Detect which cell encompasses the target text, then output its [x, y] center coordinate. 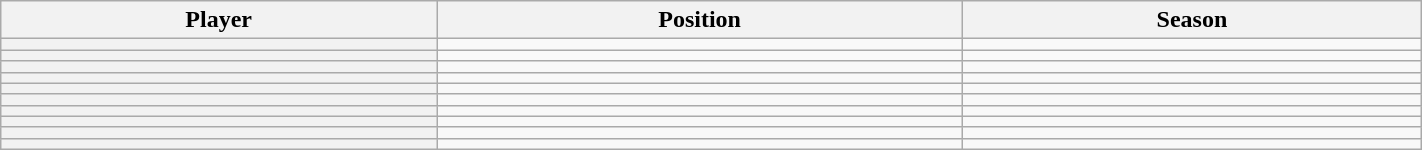
Position [700, 20]
Player [219, 20]
Season [1192, 20]
